Capture the cell that displays the provided text and extract its (x, y) central coordinate. 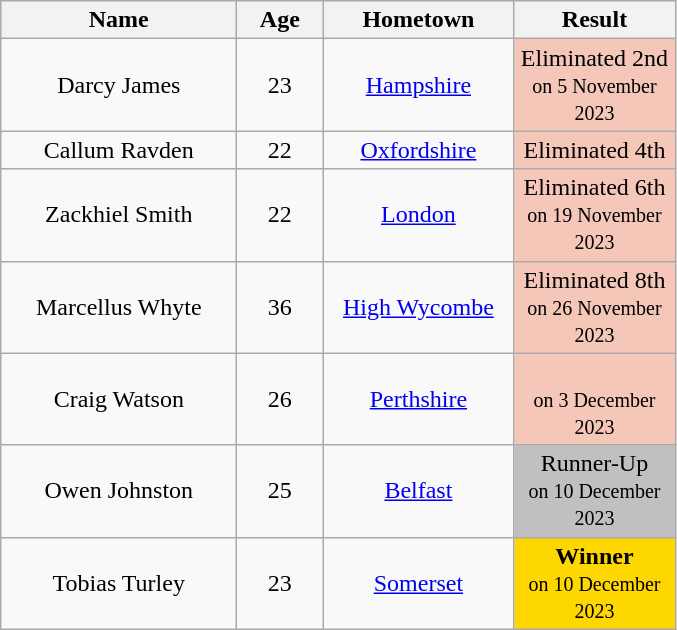
Owen Johnston (119, 491)
Winneron 10 December 2023 (594, 583)
Hometown (418, 20)
Darcy James (119, 85)
Eliminated 6thon 19 November 2023 (594, 215)
Name (119, 20)
36 (280, 307)
Eliminated 4th (594, 150)
Callum Ravden (119, 150)
Age (280, 20)
Runner-Upon 10 December 2023 (594, 491)
Oxfordshire (418, 150)
Result (594, 20)
Craig Watson (119, 399)
Marcellus Whyte (119, 307)
Tobias Turley (119, 583)
on 3 December 2023 (594, 399)
High Wycombe (418, 307)
London (418, 215)
Hampshire (418, 85)
26 (280, 399)
Zackhiel Smith (119, 215)
Belfast (418, 491)
Eliminated 2ndon 5 November 2023 (594, 85)
25 (280, 491)
Somerset (418, 583)
Eliminated 8thon 26 November 2023 (594, 307)
Perthshire (418, 399)
